Provide the [X, Y] coordinate of the cell's center where the given text is located.  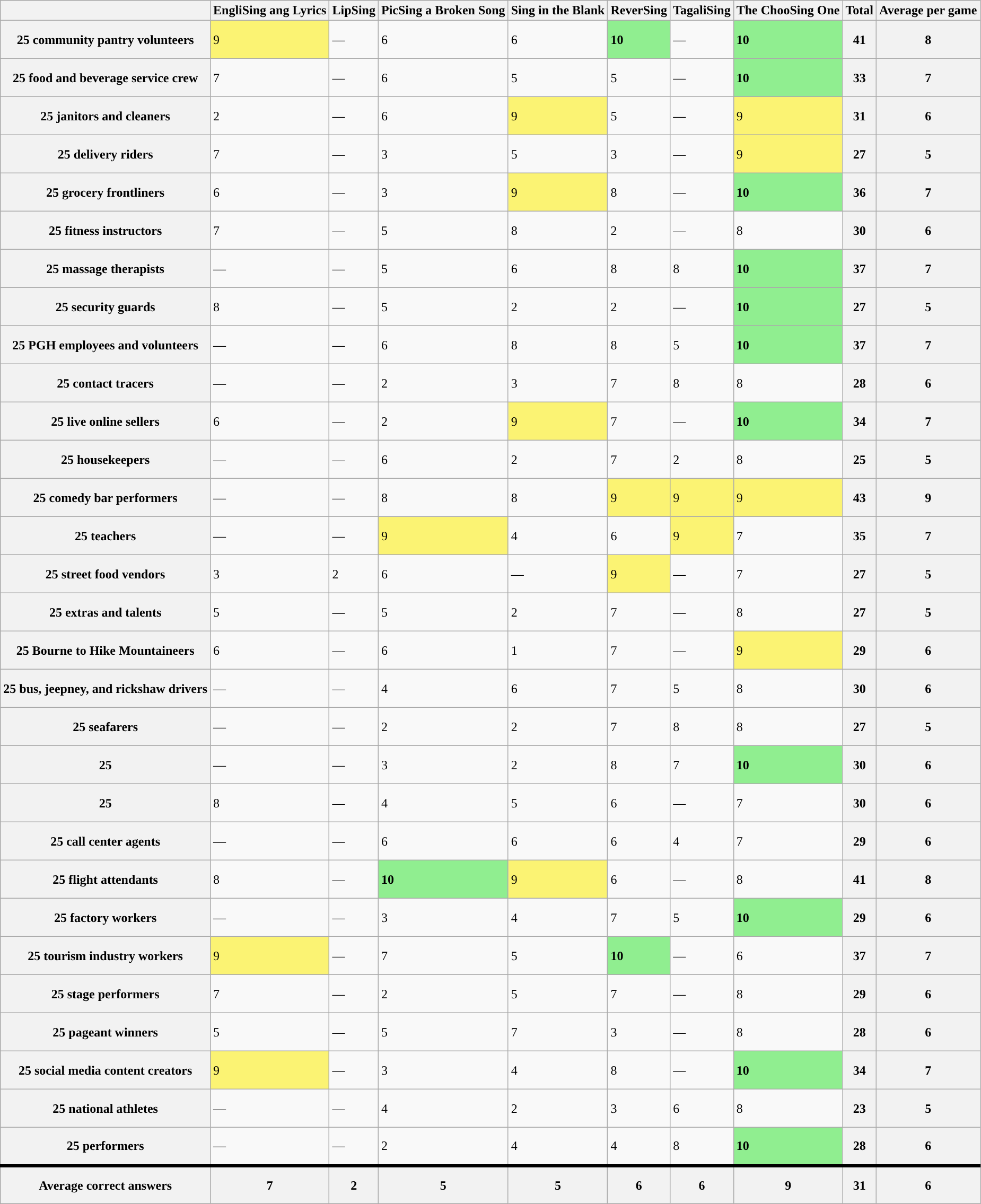
25 Bourne to Hike Mountaineers [106, 651]
1 [558, 651]
LipSing [354, 11]
36 [860, 192]
The ChooSing One [788, 11]
25 delivery riders [106, 154]
25 factory workers [106, 918]
25 live online sellers [106, 421]
25 stage performers [106, 994]
43 [860, 498]
25 street food vendors [106, 574]
25 massage therapists [106, 269]
25 teachers [106, 536]
25 national athletes [106, 1109]
ReverSing [639, 11]
25 call center agents [106, 841]
Total [860, 11]
25 extras and talents [106, 612]
25 tourism industry workers [106, 956]
25 performers [106, 1147]
25 security guards [106, 307]
25 grocery frontliners [106, 192]
25 social media content creators [106, 1070]
25 housekeepers [106, 460]
25 PGH employees and volunteers [106, 345]
25 seafarers [106, 727]
EngliSing ang Lyrics [270, 11]
TagaliSing [702, 11]
25 community pantry volunteers [106, 40]
25 pageant winners [106, 1032]
25 food and beverage service crew [106, 78]
Average correct answers [106, 1185]
25 contact tracers [106, 383]
25 fitness instructors [106, 231]
25 janitors and cleaners [106, 116]
35 [860, 536]
Sing in the Blank [558, 11]
33 [860, 78]
25 comedy bar performers [106, 498]
25 bus, jeepney, and rickshaw drivers [106, 689]
PicSing a Broken Song [443, 11]
25 flight attendants [106, 880]
23 [860, 1109]
Average per game [928, 11]
